Return (X, Y) of the center of cell containing provided text 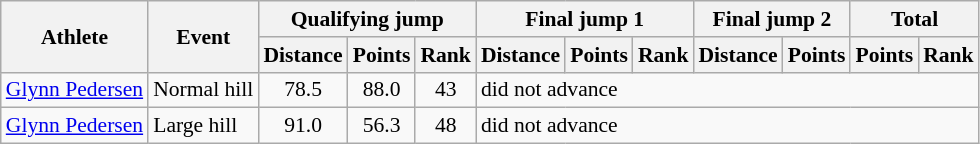
Event (203, 36)
48 (446, 126)
43 (446, 90)
Athlete (74, 36)
Qualifying jump (367, 19)
91.0 (302, 126)
78.5 (302, 90)
56.3 (382, 126)
Normal hill (203, 90)
Total (914, 19)
88.0 (382, 90)
Final jump 1 (585, 19)
Final jump 2 (772, 19)
Large hill (203, 126)
